Scan for the cell matching the given text and deliver its (X, Y) coordinate at center. 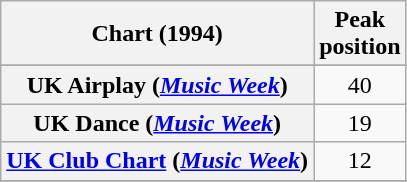
40 (360, 85)
19 (360, 123)
Chart (1994) (158, 34)
UK Airplay (Music Week) (158, 85)
UK Club Chart (Music Week) (158, 161)
12 (360, 161)
Peakposition (360, 34)
UK Dance (Music Week) (158, 123)
